Return the [X, Y] coordinate for the center point of the cell that contains the specified text.  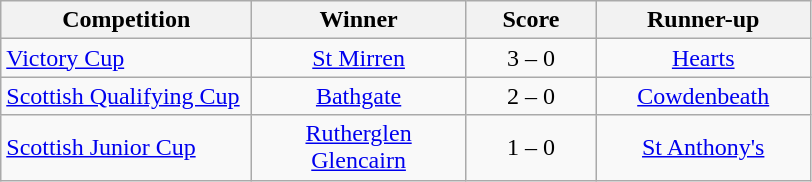
Competition [126, 20]
Scottish Qualifying Cup [126, 96]
2 – 0 [530, 96]
Score [530, 20]
Hearts [703, 58]
Winner [359, 20]
Victory Cup [126, 58]
Scottish Junior Cup [126, 148]
1 – 0 [530, 148]
Runner-up [703, 20]
3 – 0 [530, 58]
Cowdenbeath [703, 96]
Rutherglen Glencairn [359, 148]
Bathgate [359, 96]
St Mirren [359, 58]
St Anthony's [703, 148]
